Output the (x, y) coordinate of the center of the cell containing the given text.  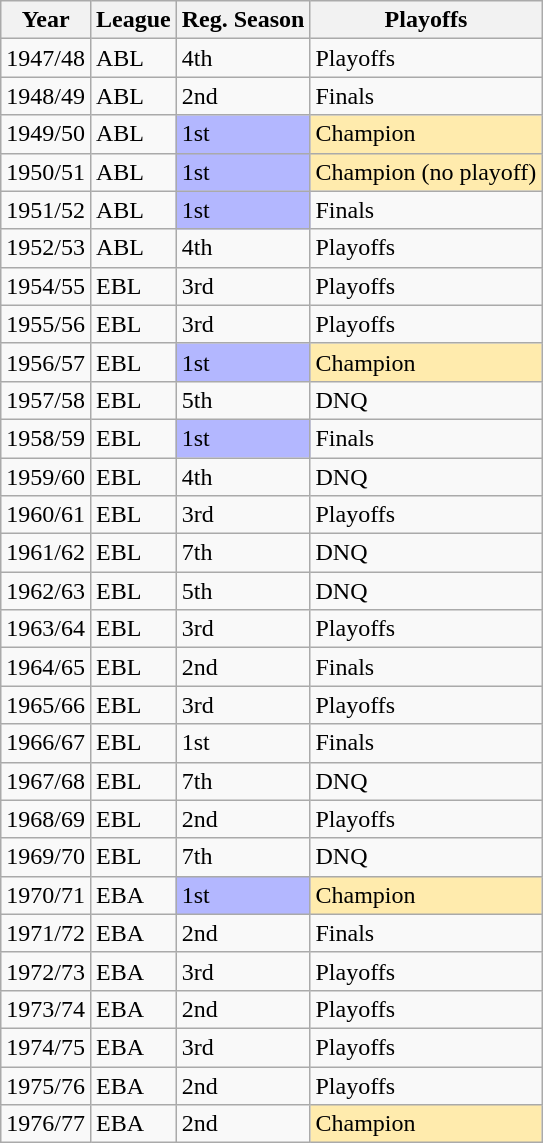
1975/76 (46, 1085)
Year (46, 20)
1976/77 (46, 1124)
1948/49 (46, 96)
1959/60 (46, 477)
1974/75 (46, 1047)
Champion (no playoff) (426, 172)
1971/72 (46, 933)
1960/61 (46, 515)
1951/52 (46, 210)
1972/73 (46, 971)
1952/53 (46, 248)
1955/56 (46, 324)
League (133, 20)
1949/50 (46, 134)
1958/59 (46, 438)
1947/48 (46, 58)
1970/71 (46, 895)
1950/51 (46, 172)
1965/66 (46, 705)
1973/74 (46, 1009)
1969/70 (46, 857)
1954/55 (46, 286)
1963/64 (46, 629)
1956/57 (46, 362)
1957/58 (46, 400)
1961/62 (46, 553)
1962/63 (46, 591)
1966/67 (46, 743)
1964/65 (46, 667)
Reg. Season (243, 20)
1967/68 (46, 781)
1968/69 (46, 819)
